Return the [X, Y] coordinate for the center point of the cell that contains the specified text.  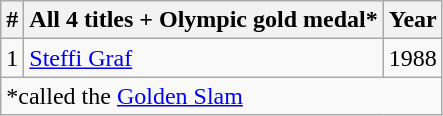
Steffi Graf [204, 58]
1 [12, 58]
# [12, 20]
All 4 titles + Olympic gold medal* [204, 20]
1988 [412, 58]
*called the Golden Slam [222, 96]
Year [412, 20]
